Scan for the cell matching the given text and deliver its [x, y] coordinate at center. 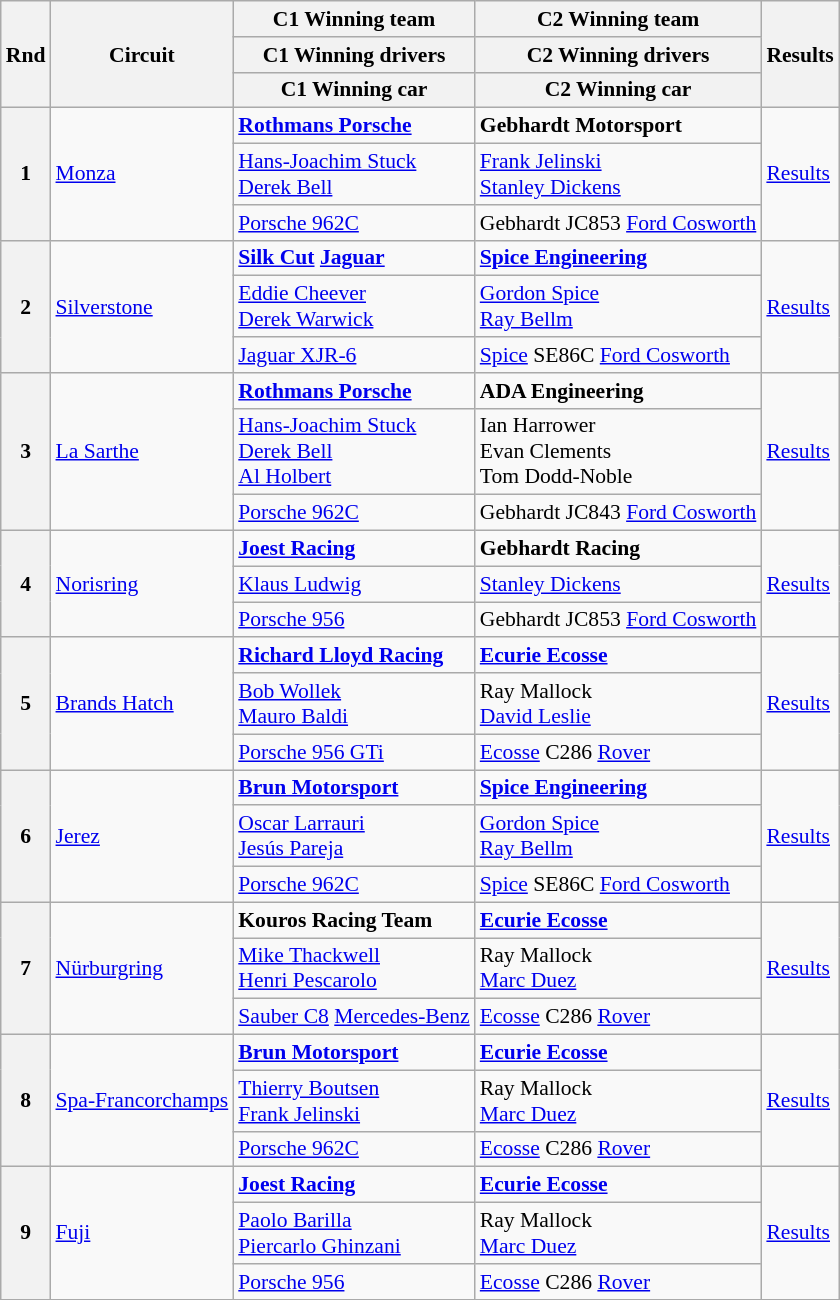
Klaus Ludwig [354, 584]
Norisring [142, 584]
Hans-Joachim Stuck Derek Bell Al Holbert [354, 452]
Paolo Barilla Piercarlo Ghinzani [354, 1234]
C1 Winning drivers [354, 55]
Oscar Larrauri Jesús Pareja [354, 836]
Fuji [142, 1233]
7 [26, 968]
1 [26, 174]
Bob Wollek Mauro Baldi [354, 704]
Ian Harrower Evan Clements Tom Dodd-Noble [618, 452]
Ray Mallock David Leslie [618, 704]
Jaguar XJR-6 [354, 355]
Gebhardt JC843 Ford Cosworth [618, 513]
Gebhardt Motorsport [618, 126]
Gebhardt Racing [618, 549]
4 [26, 584]
C2 Winning drivers [618, 55]
Monza [142, 174]
Jerez [142, 836]
Brands Hatch [142, 704]
Hans-Joachim Stuck Derek Bell [354, 174]
C2 Winning team [618, 19]
Porsche 956 GTi [354, 752]
Frank Jelinski Stanley Dickens [618, 174]
Stanley Dickens [618, 584]
3 [26, 452]
Circuit [142, 54]
Rnd [26, 54]
Mike Thackwell Henri Pescarolo [354, 968]
Richard Lloyd Racing [354, 656]
Spa-Francorchamps [142, 1101]
C2 Winning car [618, 90]
Kouros Racing Team [354, 920]
La Sarthe [142, 452]
9 [26, 1233]
C1 Winning team [354, 19]
ADA Engineering [618, 391]
Silverstone [142, 306]
Nürburgring [142, 968]
C1 Winning car [354, 90]
6 [26, 836]
5 [26, 704]
Eddie Cheever Derek Warwick [354, 306]
2 [26, 306]
Thierry Boutsen Frank Jelinski [354, 1100]
8 [26, 1101]
Sauber C8 Mercedes-Benz [354, 1017]
Silk Cut Jaguar [354, 258]
